Find where the given text appears and provide that cell's center as [x, y] coordinate. 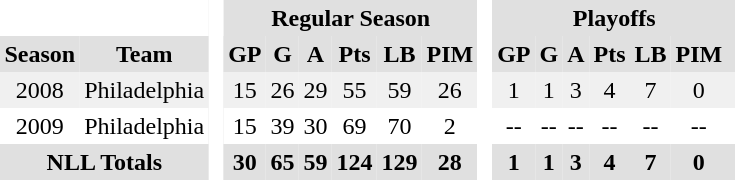
Regular Season [351, 18]
2008 [40, 90]
65 [282, 162]
124 [354, 162]
55 [354, 90]
Team [144, 54]
28 [450, 162]
29 [316, 90]
2009 [40, 126]
70 [400, 126]
129 [400, 162]
NLL Totals [104, 162]
Season [40, 54]
69 [354, 126]
39 [282, 126]
2 [450, 126]
